Identify which cell holds the provided text, then report its [X, Y] central coordinate. 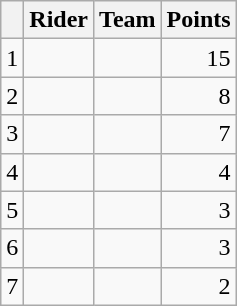
6 [12, 248]
15 [198, 58]
8 [198, 96]
5 [12, 210]
Points [198, 20]
Team [128, 20]
Rider [59, 20]
1 [12, 58]
